Provide the [x, y] coordinate of the cell's center where the given text is located.  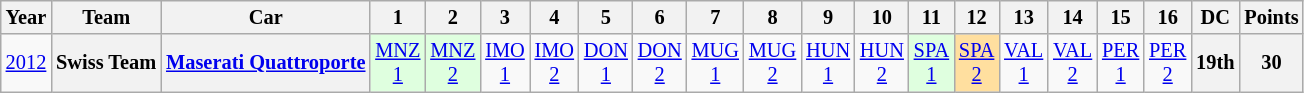
7 [716, 17]
4 [554, 17]
MNZ2 [452, 63]
IMO2 [554, 63]
HUN1 [828, 63]
DON1 [606, 63]
Year [26, 17]
MNZ1 [398, 63]
6 [660, 17]
30 [1271, 63]
SPA2 [976, 63]
VAL2 [1072, 63]
MUG2 [772, 63]
HUN2 [882, 63]
2 [452, 17]
5 [606, 17]
IMO1 [504, 63]
12 [976, 17]
Car [266, 17]
11 [932, 17]
1 [398, 17]
PER2 [1168, 63]
13 [1024, 17]
Points [1271, 17]
PER1 [1120, 63]
19th [1215, 63]
MUG1 [716, 63]
10 [882, 17]
2012 [26, 63]
14 [1072, 17]
8 [772, 17]
3 [504, 17]
Team [106, 17]
SPA1 [932, 63]
DC [1215, 17]
VAL1 [1024, 63]
Swiss Team [106, 63]
15 [1120, 17]
9 [828, 17]
DON2 [660, 63]
16 [1168, 17]
Maserati Quattroporte [266, 63]
